Provide the [X, Y] coordinate of the cell's center where the given text is located.  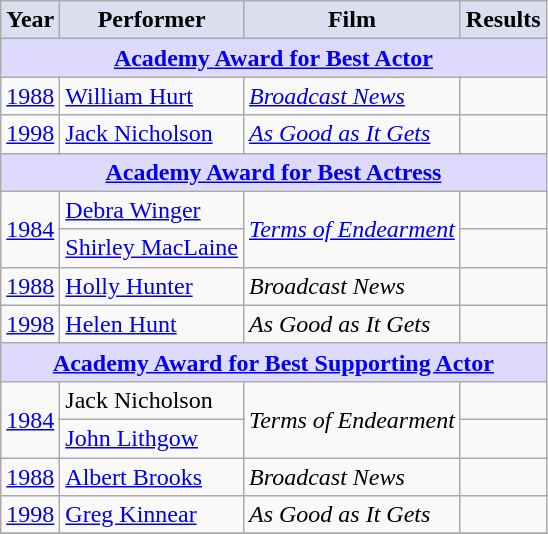
Results [503, 20]
Year [30, 20]
Performer [152, 20]
Academy Award for Best Actress [274, 172]
Holly Hunter [152, 286]
Academy Award for Best Supporting Actor [274, 362]
Academy Award for Best Actor [274, 58]
Greg Kinnear [152, 515]
Shirley MacLaine [152, 248]
John Lithgow [152, 438]
Film [352, 20]
Albert Brooks [152, 477]
Debra Winger [152, 210]
William Hurt [152, 96]
Helen Hunt [152, 324]
